Scan for the cell matching the given text and deliver its (X, Y) coordinate at center. 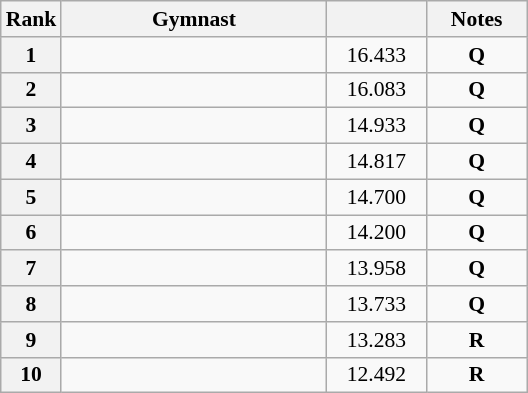
13.733 (376, 304)
7 (32, 269)
Notes (477, 19)
Gymnast (194, 19)
4 (32, 162)
16.083 (376, 90)
13.283 (376, 340)
13.958 (376, 269)
14.700 (376, 197)
3 (32, 126)
5 (32, 197)
2 (32, 90)
14.817 (376, 162)
16.433 (376, 55)
Rank (32, 19)
9 (32, 340)
14.933 (376, 126)
10 (32, 375)
12.492 (376, 375)
14.200 (376, 233)
6 (32, 233)
8 (32, 304)
1 (32, 55)
